Extract the (X, Y) coordinate from the center of the cell holding the provided text.  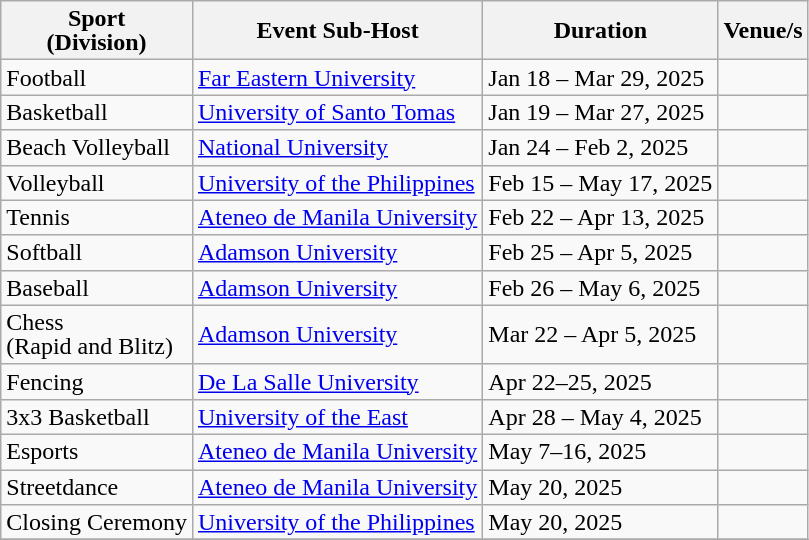
Event Sub-Host (337, 30)
Baseball (97, 288)
Volleyball (97, 182)
Esports (97, 452)
Apr 22–25, 2025 (600, 382)
University of Santo Tomas (337, 112)
Venue/s (763, 30)
De La Salle University (337, 382)
Fencing (97, 382)
Mar 22 – Apr 5, 2025 (600, 334)
Basketball (97, 112)
Beach Volleyball (97, 148)
Closing Ceremony (97, 522)
3x3 Basketball (97, 416)
Feb 25 – Apr 5, 2025 (600, 252)
Apr 28 – May 4, 2025 (600, 416)
Softball (97, 252)
Jan 18 – Mar 29, 2025 (600, 78)
National University (337, 148)
Far Eastern University (337, 78)
Feb 15 – May 17, 2025 (600, 182)
Feb 22 – Apr 13, 2025 (600, 218)
Jan 24 – Feb 2, 2025 (600, 148)
May 7–16, 2025 (600, 452)
Football (97, 78)
University of the East (337, 416)
Duration (600, 30)
Feb 26 – May 6, 2025 (600, 288)
Streetdance (97, 488)
Chess(Rapid and Blitz) (97, 334)
Tennis (97, 218)
Sport(Division) (97, 30)
Jan 19 – Mar 27, 2025 (600, 112)
